Search for the cell housing the specified text and yield its (X, Y) center coordinate. 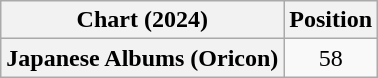
Chart (2024) (142, 20)
Japanese Albums (Oricon) (142, 58)
58 (331, 58)
Position (331, 20)
